Capture the cell that displays the provided text and extract its [X, Y] central coordinate. 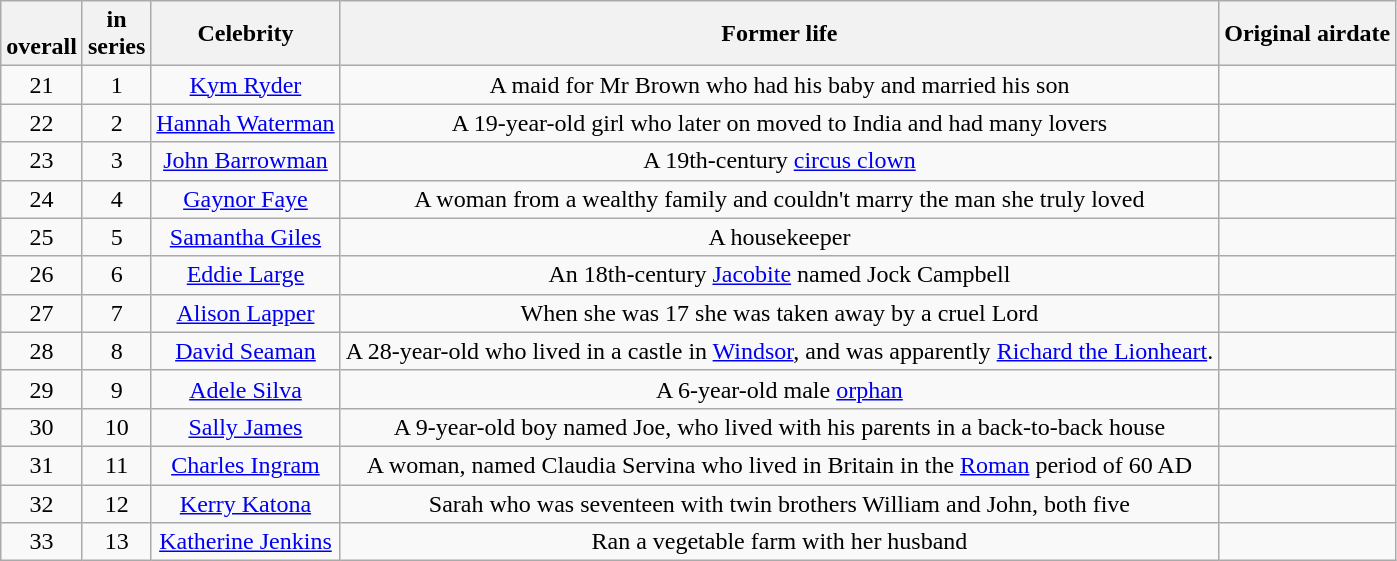
31 [42, 465]
David Seaman [246, 351]
30 [42, 427]
A 9-year-old boy named Joe, who lived with his parents in a back-to-back house [780, 427]
Original airdate [1308, 34]
A woman from a wealthy family and couldn't marry the man she truly loved [780, 199]
A maid for Mr Brown who had his baby and married his son [780, 85]
7 [116, 313]
An 18th-century Jacobite named Jock Campbell [780, 275]
Former life [780, 34]
A woman, named Claudia Servina who lived in Britain in the Roman period of 60 AD [780, 465]
29 [42, 389]
Eddie Large [246, 275]
John Barrowman [246, 161]
5 [116, 237]
Charles Ingram [246, 465]
2 [116, 123]
Sally James [246, 427]
Adele Silva [246, 389]
23 [42, 161]
22 [42, 123]
Samantha Giles [246, 237]
21 [42, 85]
25 [42, 237]
3 [116, 161]
1 [116, 85]
Katherine Jenkins [246, 542]
When she was 17 she was taken away by a cruel Lord [780, 313]
A housekeeper [780, 237]
Alison Lapper [246, 313]
13 [116, 542]
33 [42, 542]
A 6-year-old male orphan [780, 389]
9 [116, 389]
Sarah who was seventeen with twin brothers William and John, both five [780, 503]
32 [42, 503]
12 [116, 503]
4 [116, 199]
28 [42, 351]
Ran a vegetable farm with her husband [780, 542]
10 [116, 427]
Hannah Waterman [246, 123]
27 [42, 313]
Gaynor Faye [246, 199]
Kym Ryder [246, 85]
Kerry Katona [246, 503]
6 [116, 275]
A 19th-century circus clown [780, 161]
11 [116, 465]
overall [42, 34]
inseries [116, 34]
26 [42, 275]
A 28-year-old who lived in a castle in Windsor, and was apparently Richard the Lionheart. [780, 351]
24 [42, 199]
Celebrity [246, 34]
8 [116, 351]
A 19-year-old girl who later on moved to India and had many lovers [780, 123]
